Extract the (X, Y) coordinate from the center of the cell holding the provided text.  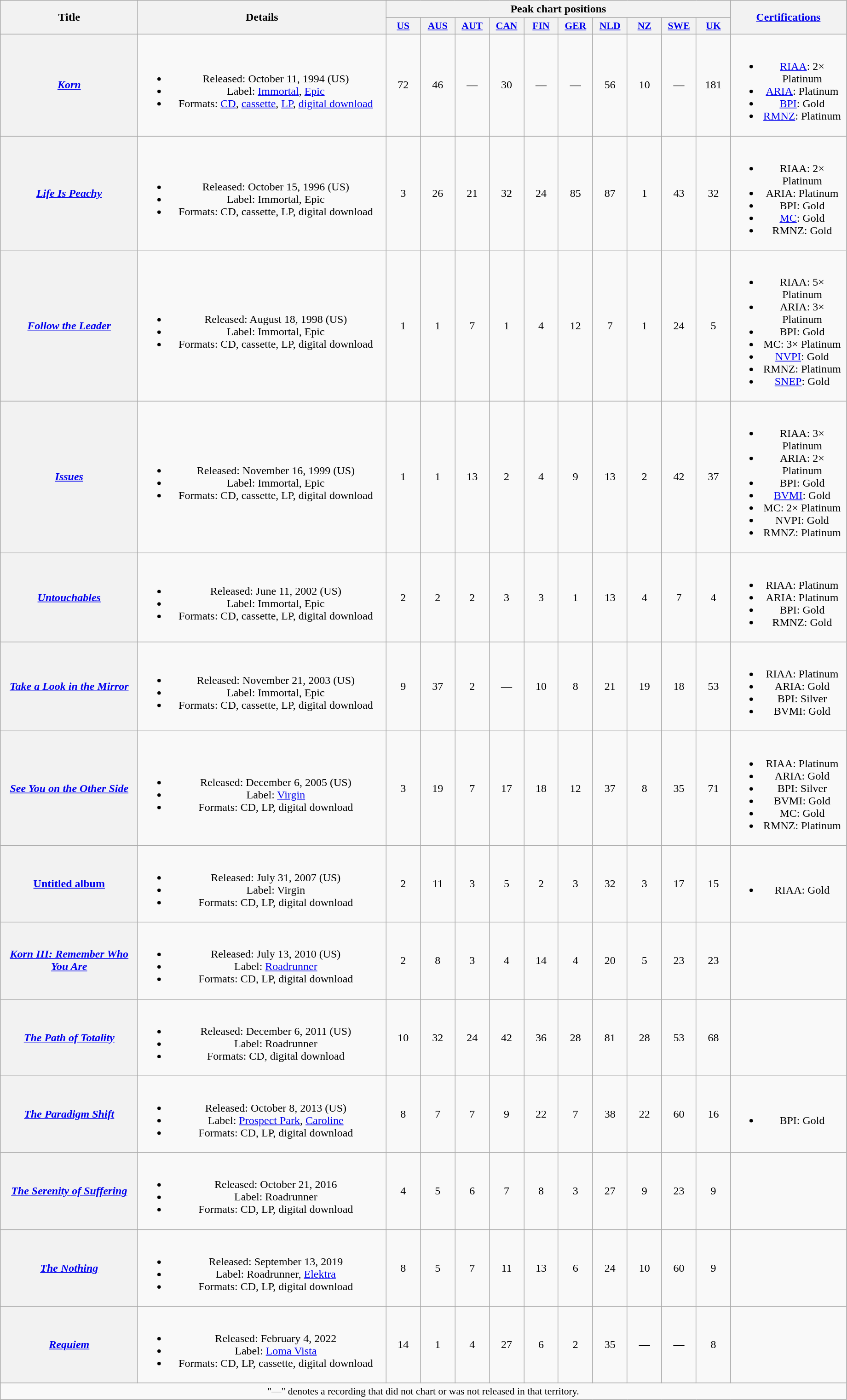
87 (610, 193)
AUT (472, 26)
38 (610, 1114)
85 (575, 193)
"—" denotes a recording that did not chart or was not released in that territory. (423, 1391)
Take a Look in the Mirror (69, 687)
Released: October 15, 1996 (US)Label: Immortal, EpicFormats: CD, cassette, LP, digital download (262, 193)
Released: August 18, 1998 (US)Label: Immortal, EpicFormats: CD, cassette, LP, digital download (262, 326)
Follow the Leader (69, 326)
Released: November 21, 2003 (US)Label: Immortal, EpicFormats: CD, cassette, LP, digital download (262, 687)
Released: June 11, 2002 (US)Label: Immortal, EpicFormats: CD, cassette, LP, digital download (262, 597)
46 (438, 85)
FIN (541, 26)
15 (713, 884)
Released: October 8, 2013 (US)Label: Prospect Park, CarolineFormats: CD, LP, digital download (262, 1114)
Released: December 6, 2011 (US)Label: RoadrunnerFormats: CD, digital download (262, 1038)
Korn III: Remember Who You Are (69, 960)
Released: September 13, 2019Label: Roadrunner, ElektraFormats: CD, LP, digital download (262, 1268)
RIAA: PlatinumARIA: PlatinumBPI: GoldRMNZ: Gold (789, 597)
Untitled album (69, 884)
The Path of Totality (69, 1038)
RIAA: PlatinumARIA: GoldBPI: SilverBVMI: Gold (789, 687)
The Serenity of Suffering (69, 1191)
BPI: Gold (789, 1114)
Untouchables (69, 597)
AUS (438, 26)
CAN (507, 26)
Korn (69, 85)
Life Is Peachy (69, 193)
Requiem (69, 1345)
56 (610, 85)
81 (610, 1038)
Released: October 11, 1994 (US)Label: Immortal, EpicFormats: CD, cassette, LP, digital download (262, 85)
UK (713, 26)
Released: July 31, 2007 (US)Label: VirginFormats: CD, LP, digital download (262, 884)
RIAA: PlatinumARIA: GoldBPI: SilverBVMI: GoldMC: GoldRMNZ: Platinum (789, 788)
See You on the Other Side (69, 788)
The Paradigm Shift (69, 1114)
Released: February 4, 2022Label: Loma VistaFormats: CD, LP, cassette, digital download (262, 1345)
Peak chart positions (559, 9)
Released: July 13, 2010 (US)Label: RoadrunnerFormats: CD, LP, digital download (262, 960)
Released: December 6, 2005 (US)Label: VirginFormats: CD, LP, digital download (262, 788)
Details (262, 17)
16 (713, 1114)
US (403, 26)
RIAA: 2× PlatinumARIA: PlatinumBPI: GoldRMNZ: Platinum (789, 85)
Certifications (789, 17)
Title (69, 17)
43 (679, 193)
20 (610, 960)
Released: November 16, 1999 (US)Label: Immortal, EpicFormats: CD, cassette, LP, digital download (262, 477)
GER (575, 26)
Issues (69, 477)
NZ (644, 26)
RIAA: 3× PlatinumARIA: 2× PlatinumBPI: GoldBVMI: GoldMC: 2× PlatinumNVPI: GoldRMNZ: Platinum (789, 477)
71 (713, 788)
72 (403, 85)
Released: October 21, 2016Label: RoadrunnerFormats: CD, LP, digital download (262, 1191)
The Nothing (69, 1268)
26 (438, 193)
SWE (679, 26)
RIAA: 5× PlatinumARIA: 3× PlatinumBPI: GoldMC: 3× PlatinumNVPI: GoldRMNZ: PlatinumSNEP: Gold (789, 326)
RIAA: Gold (789, 884)
RIAA: 2× PlatinumARIA: PlatinumBPI: GoldMC: GoldRMNZ: Gold (789, 193)
30 (507, 85)
68 (713, 1038)
36 (541, 1038)
181 (713, 85)
NLD (610, 26)
